Return [X, Y] of the center of cell containing provided text 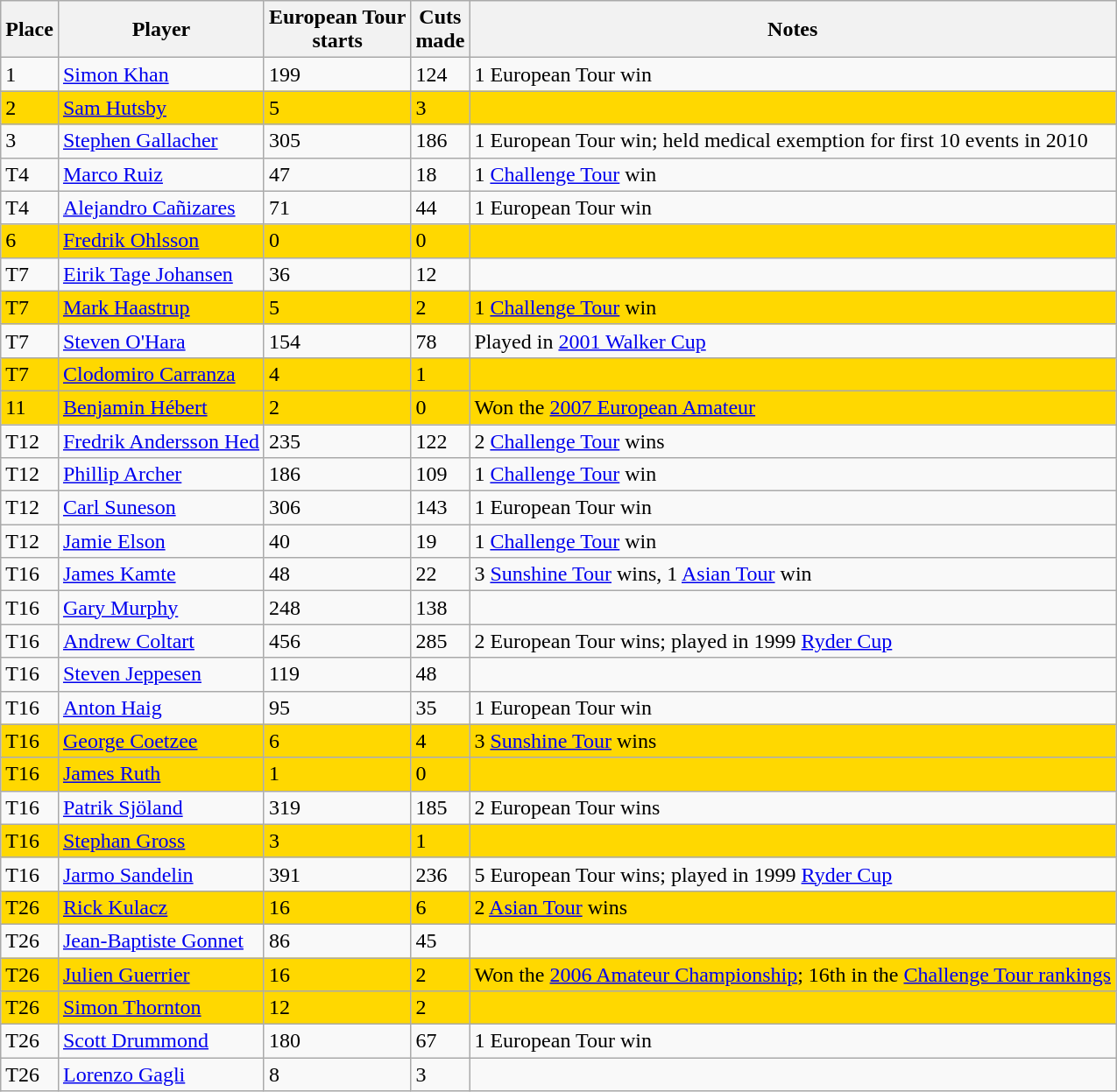
306 [336, 508]
8 [336, 1074]
Fredrik Andersson Hed [161, 440]
European Tourstarts [336, 30]
Won the 2006 Amateur Championship; 16th in the Challenge Tour rankings [793, 975]
Clodomiro Carranza [161, 374]
199 [336, 74]
86 [336, 941]
James Kamte [161, 574]
Cutsmade [440, 30]
180 [336, 1041]
Lorenzo Gagli [161, 1074]
Stephen Gallacher [161, 141]
Steven O'Hara [161, 341]
2 European Tour wins; played in 1999 Ryder Cup [793, 641]
391 [336, 874]
Phillip Archer [161, 475]
285 [440, 641]
18 [440, 174]
5 European Tour wins; played in 1999 Ryder Cup [793, 874]
Andrew Coltart [161, 641]
Place [30, 30]
Scott Drummond [161, 1041]
456 [336, 641]
Notes [793, 30]
Carl Suneson [161, 508]
James Ruth [161, 774]
45 [440, 941]
George Coetzee [161, 741]
Won the 2007 European Amateur [793, 407]
124 [440, 74]
3 Sunshine Tour wins, 1 Asian Tour win [793, 574]
Rick Kulacz [161, 907]
36 [336, 274]
71 [336, 208]
22 [440, 574]
319 [336, 807]
Jarmo Sandelin [161, 874]
2 Asian Tour wins [793, 907]
236 [440, 874]
305 [336, 141]
138 [440, 608]
1 European Tour win; held medical exemption for first 10 events in 2010 [793, 141]
185 [440, 807]
Alejandro Cañizares [161, 208]
35 [440, 708]
Benjamin Hébert [161, 407]
78 [440, 341]
Patrik Sjöland [161, 807]
Jamie Elson [161, 541]
Eirik Tage Johansen [161, 274]
44 [440, 208]
Player [161, 30]
Simon Khan [161, 74]
47 [336, 174]
95 [336, 708]
Julien Guerrier [161, 975]
Mark Haastrup [161, 307]
Steven Jeppesen [161, 674]
2 Challenge Tour wins [793, 440]
3 Sunshine Tour wins [793, 741]
122 [440, 440]
Gary Murphy [161, 608]
19 [440, 541]
Fredrik Ohlsson [161, 241]
Jean-Baptiste Gonnet [161, 941]
Played in 2001 Walker Cup [793, 341]
Simon Thornton [161, 1008]
Stephan Gross [161, 841]
Marco Ruiz [161, 174]
119 [336, 674]
11 [30, 407]
67 [440, 1041]
248 [336, 608]
154 [336, 341]
143 [440, 508]
Anton Haig [161, 708]
40 [336, 541]
235 [336, 440]
Sam Hutsby [161, 108]
109 [440, 475]
2 European Tour wins [793, 807]
